Return (x, y) of the center of cell containing provided text 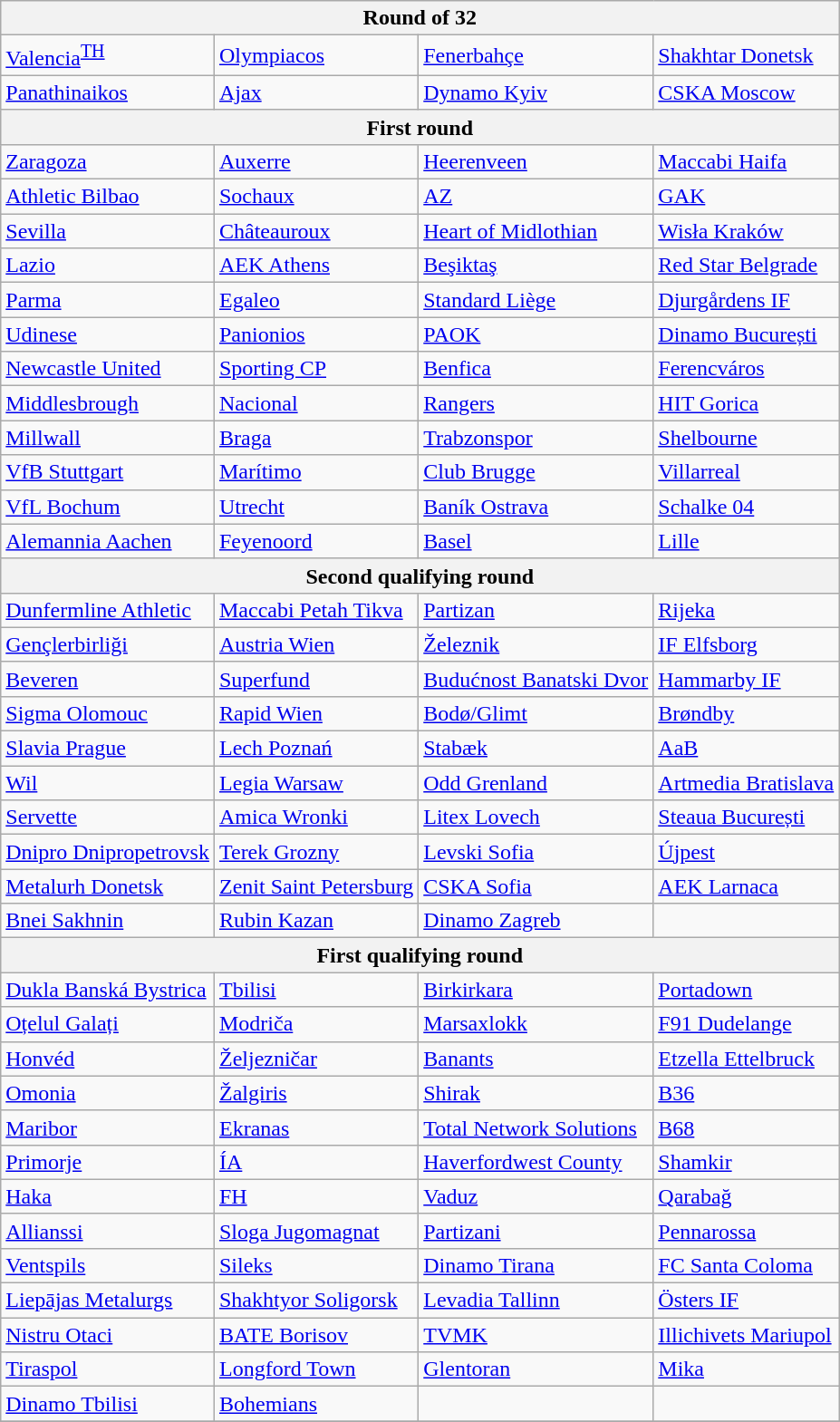
Brøndby (747, 713)
Stabæk (536, 749)
Budućnost Banatski Dvor (536, 679)
Wisła Kraków (747, 231)
Feyenoord (315, 541)
Újpest (747, 852)
Bohemians (315, 1404)
Servette (108, 817)
Châteauroux (315, 231)
Levadia Tallinn (536, 1301)
Östers IF (747, 1301)
ValenciaTH (108, 56)
Rijeka (747, 610)
Auxerre (315, 161)
Železnik (536, 644)
Liepājas Metalurgs (108, 1301)
ÍA (315, 1162)
Hammarby IF (747, 679)
Lazio (108, 266)
Sloga Jugomagnat (315, 1231)
Shirak (536, 1093)
Baník Ostrava (536, 507)
Bodø/Glimt (536, 713)
Longford Town (315, 1369)
VfB Stuttgart (108, 472)
Ventspils (108, 1265)
Žalgiris (315, 1093)
FC Santa Coloma (747, 1265)
Primorje (108, 1162)
Glentoran (536, 1369)
Shelbourne (747, 438)
Ekranas (315, 1127)
Superfund (315, 679)
AEK Athens (315, 266)
First qualifying round (420, 955)
Maribor (108, 1127)
Dnipro Dnipropetrovsk (108, 852)
Newcastle United (108, 369)
Sevilla (108, 231)
Illichivets Mariupol (747, 1335)
B36 (747, 1093)
Trabzonspor (536, 438)
Djurgårdens IF (747, 300)
VfL Bochum (108, 507)
Total Network Solutions (536, 1127)
Braga (315, 438)
Mika (747, 1369)
Dinamo Tbilisi (108, 1404)
Sileks (315, 1265)
Millwall (108, 438)
Villarreal (747, 472)
Second qualifying round (420, 576)
Dukla Banská Bystrica (108, 990)
Pennarossa (747, 1231)
Dinamo Zagreb (536, 921)
Amica Wronki (315, 817)
Middlesbrough (108, 403)
Bnei Sakhnin (108, 921)
Levski Sofia (536, 852)
PAOK (536, 334)
Olympiacos (315, 56)
Red Star Belgrade (747, 266)
Athletic Bilbao (108, 197)
Legia Warsaw (315, 783)
Sochaux (315, 197)
Željezničar (315, 1059)
Rapid Wien (315, 713)
Dunfermline Athletic (108, 610)
Egaleo (315, 300)
Rubin Kazan (315, 921)
AEK Larnaca (747, 886)
Udinese (108, 334)
FH (315, 1196)
Honvéd (108, 1059)
Portadown (747, 990)
Lech Poznań (315, 749)
Wil (108, 783)
Litex Lovech (536, 817)
Panathinaikos (108, 92)
Round of 32 (420, 18)
Metalurh Donetsk (108, 886)
Haverfordwest County (536, 1162)
Heerenveen (536, 161)
Benfica (536, 369)
Ajax (315, 92)
Steaua București (747, 817)
Dinamo Tirana (536, 1265)
First round (420, 127)
Partizani (536, 1231)
AaB (747, 749)
Omonia (108, 1093)
Etzella Ettelbruck (747, 1059)
Oțelul Galați (108, 1024)
Gençlerbirliği (108, 644)
Tbilisi (315, 990)
Banants (536, 1059)
Beşiktaş (536, 266)
Lille (747, 541)
Allianssi (108, 1231)
Heart of Midlothian (536, 231)
Zaragoza (108, 161)
Artmedia Bratislava (747, 783)
B68 (747, 1127)
TVMK (536, 1335)
Beveren (108, 679)
CSKA Moscow (747, 92)
Zenit Saint Petersburg (315, 886)
Marítimo (315, 472)
Modriča (315, 1024)
Slavia Prague (108, 749)
Austria Wien (315, 644)
Partizan (536, 610)
Club Brugge (536, 472)
Terek Grozny (315, 852)
Basel (536, 541)
Utrecht (315, 507)
Ferencváros (747, 369)
Birkirkara (536, 990)
Panionios (315, 334)
Sigma Olomouc (108, 713)
Qarabağ (747, 1196)
Nacional (315, 403)
CSKA Sofia (536, 886)
Standard Liège (536, 300)
IF Elfsborg (747, 644)
Maccabi Haifa (747, 161)
Tiraspol (108, 1369)
Shamkir (747, 1162)
Dynamo Kyiv (536, 92)
Schalke 04 (747, 507)
Fenerbahçe (536, 56)
GAK (747, 197)
Maccabi Petah Tikva (315, 610)
Haka (108, 1196)
Nistru Otaci (108, 1335)
Vaduz (536, 1196)
Sporting CP (315, 369)
Parma (108, 300)
BATE Borisov (315, 1335)
Dinamo București (747, 334)
HIT Gorica (747, 403)
Marsaxlokk (536, 1024)
Alemannia Aachen (108, 541)
Odd Grenland (536, 783)
Shakhtyor Soligorsk (315, 1301)
AZ (536, 197)
Shakhtar Donetsk (747, 56)
Rangers (536, 403)
F91 Dudelange (747, 1024)
